Scan for the cell matching the given text and deliver its (x, y) coordinate at center. 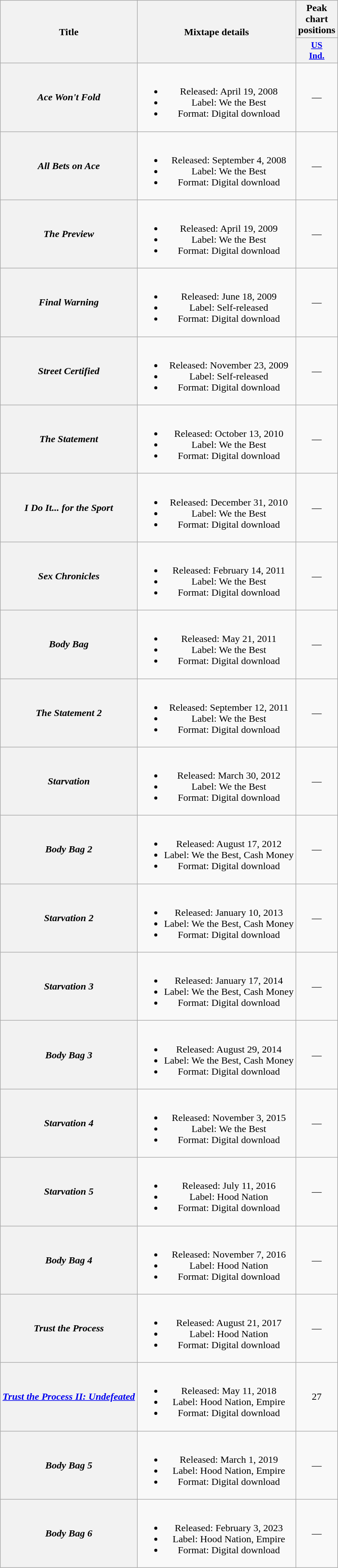
Body Bag (69, 644)
The Preview (69, 234)
Street Certified (69, 371)
Released: August 17, 2012Label: We the Best, Cash MoneyFormat: Digital download (216, 850)
Released: November 23, 2009Label: Self-releasedFormat: Digital download (216, 371)
Starvation 5 (69, 1191)
Starvation (69, 781)
Released: May 21, 2011Label: We the BestFormat: Digital download (216, 644)
Body Bag 2 (69, 850)
Released: November 7, 2016Label: Hood NationFormat: Digital download (216, 1260)
Released: January 17, 2014Label: We the Best, Cash MoneyFormat: Digital download (216, 987)
The Statement 2 (69, 713)
Peak chart positions (317, 19)
Released: September 12, 2011Label: We the BestFormat: Digital download (216, 713)
Released: June 18, 2009Label: Self-releasedFormat: Digital download (216, 302)
All Bets on Ace (69, 165)
Released: March 1, 2019Label: Hood Nation, EmpireFormat: Digital download (216, 1465)
Released: December 31, 2010Label: We the BestFormat: Digital download (216, 508)
Trust the Process (69, 1328)
Released: September 4, 2008Label: We the BestFormat: Digital download (216, 165)
Released: November 3, 2015Label: We the BestFormat: Digital download (216, 1123)
The Statement (69, 439)
USInd. (317, 51)
Mixtape details (216, 32)
Released: July 11, 2016Label: Hood NationFormat: Digital download (216, 1191)
Released: October 13, 2010Label: We the BestFormat: Digital download (216, 439)
Released: March 30, 2012Label: We the BestFormat: Digital download (216, 781)
Body Bag 5 (69, 1465)
Released: February 3, 2023Label: Hood Nation, EmpireFormat: Digital download (216, 1534)
Trust the Process II: Undefeated (69, 1397)
Ace Won't Fold (69, 97)
Starvation 2 (69, 918)
Released: May 11, 2018Label: Hood Nation, EmpireFormat: Digital download (216, 1397)
Released: February 14, 2011Label: We the BestFormat: Digital download (216, 576)
Starvation 3 (69, 987)
Starvation 4 (69, 1123)
Body Bag 6 (69, 1534)
Final Warning (69, 302)
Released: April 19, 2009Label: We the BestFormat: Digital download (216, 234)
Released: January 10, 2013Label: We the Best, Cash MoneyFormat: Digital download (216, 918)
Released: April 19, 2008Label: We the BestFormat: Digital download (216, 97)
Sex Chronicles (69, 576)
Body Bag 4 (69, 1260)
Body Bag 3 (69, 1055)
I Do It... for the Sport (69, 508)
Released: August 21, 2017Label: Hood NationFormat: Digital download (216, 1328)
27 (317, 1397)
Title (69, 32)
Released: August 29, 2014Label: We the Best, Cash MoneyFormat: Digital download (216, 1055)
